For the text-containing cell, return its midpoint in (X, Y) coordinate format. 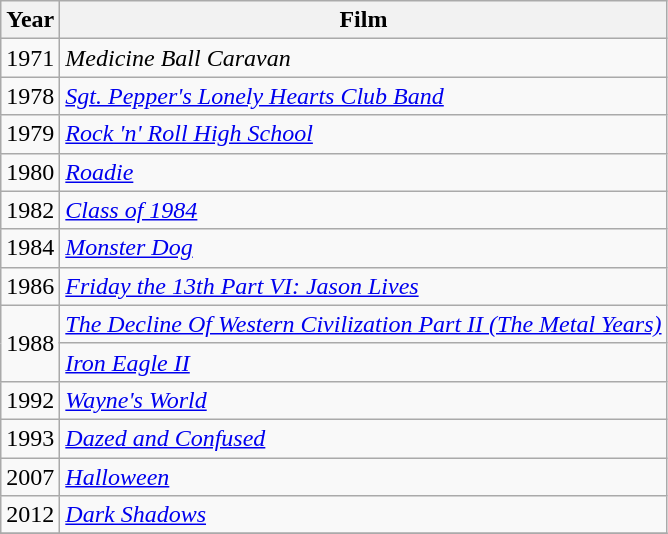
Roadie (364, 172)
1986 (30, 286)
Halloween (364, 477)
1984 (30, 248)
1992 (30, 400)
2007 (30, 477)
1982 (30, 210)
1980 (30, 172)
2012 (30, 515)
1971 (30, 58)
Dark Shadows (364, 515)
Film (364, 20)
Rock 'n' Roll High School (364, 134)
Medicine Ball Caravan (364, 58)
Wayne's World (364, 400)
Year (30, 20)
Friday the 13th Part VI: Jason Lives (364, 286)
The Decline Of Western Civilization Part II (The Metal Years) (364, 324)
Sgt. Pepper's Lonely Hearts Club Band (364, 96)
1993 (30, 438)
1988 (30, 343)
1978 (30, 96)
Dazed and Confused (364, 438)
1979 (30, 134)
Iron Eagle II (364, 362)
Class of 1984 (364, 210)
Monster Dog (364, 248)
